Determine the (x, y) coordinate at the center of the cell enclosing the given text.  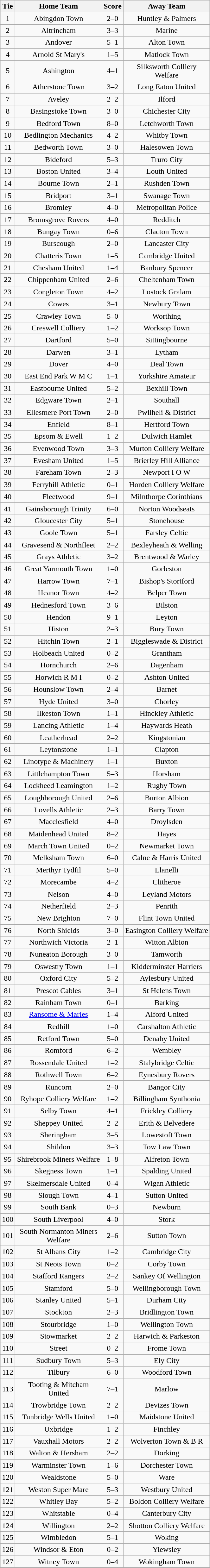
Dorchester Town (167, 1465)
Penrith (167, 906)
Skegness Town (59, 1171)
44 (8, 545)
Bedlington Mechanics (59, 135)
Dagenham (167, 665)
1–6 (112, 1465)
22 (8, 280)
Lancaster City (167, 244)
Basingstoke Town (59, 111)
Kingstonian (167, 738)
Lowestoft Town (167, 1135)
42 (8, 521)
Weston Super Mare (59, 1489)
Canterbury City (167, 1513)
63 (8, 774)
Sankey Of Wellington (167, 1276)
8–1 (112, 424)
Tow Law Town (167, 1147)
49 (8, 605)
121 (8, 1489)
Uxbridge (59, 1429)
15 (8, 196)
Morecambe (59, 882)
Gravesend & Northfleet (59, 545)
Alfreton Town (167, 1159)
70 (8, 858)
Stamford (59, 1288)
56 (8, 689)
3 (8, 42)
102 (8, 1252)
Wellington Town (167, 1324)
Belper Town (167, 593)
Banbury Spencer (167, 268)
Brentwood & Warley (167, 557)
52 (8, 641)
Evenwood Town (59, 448)
48 (8, 593)
Rainham Town (59, 1003)
8 (8, 111)
Hednesford Town (59, 605)
64 (8, 786)
8–2 (112, 834)
Spalding United (167, 1171)
Oxford City (59, 978)
Great Yarmouth Town (59, 569)
Halesowen Town (167, 147)
Leyland Motors (167, 894)
97 (8, 1183)
118 (8, 1453)
Biggleswade & District (167, 641)
Lostock Gralam (167, 292)
Northwich Victoria (59, 942)
Tilbury (59, 1372)
1–8 (112, 1159)
Bedford Town (59, 123)
Tie (8, 6)
94 (8, 1147)
Flint Town United (167, 918)
Ely City (167, 1360)
Boldon Colliery Welfare (167, 1501)
Horwich R M I (59, 677)
Shildon (59, 1147)
Billingham Synthonia (167, 1099)
Goole Town (59, 533)
Alford United (167, 1015)
Clitheroe (167, 882)
103 (8, 1264)
Wimbledon (59, 1538)
65 (8, 798)
Chesham United (59, 268)
100 (8, 1219)
Score (112, 6)
Kidderminster Harriers (167, 966)
Cowes (59, 304)
Andover (59, 42)
Macclesfield (59, 822)
Wealdstone (59, 1477)
Truro City (167, 159)
Chorley (167, 701)
96 (8, 1171)
Nuneaton Borough (59, 954)
Sutton Town (167, 1235)
Leytonstone (59, 750)
Burton Albion (167, 798)
Barry Town (167, 810)
Burscough (59, 244)
Redditch (167, 220)
Ransome & Marles (59, 1015)
109 (8, 1336)
Hertford Town (167, 424)
74 (8, 906)
24 (8, 304)
Prescot Cables (59, 990)
10 (8, 135)
Evesham United (59, 460)
Whitstable (59, 1513)
Home Team (59, 6)
Gloucester City (59, 521)
41 (8, 509)
30 (8, 376)
Shotton Colliery Welfare (167, 1526)
Bishop's Stortford (167, 581)
113 (8, 1389)
47 (8, 581)
South Normanton Miners Welfare (59, 1235)
Windsor & Eton (59, 1550)
Redhill (59, 1027)
105 (8, 1288)
3–4 (112, 172)
Selby Town (59, 1111)
7 (8, 99)
Newport I O W (167, 472)
Bilston (167, 605)
12 (8, 159)
75 (8, 918)
60 (8, 738)
Woodford Town (167, 1372)
54 (8, 665)
Stowmarket (59, 1336)
Altrincham (59, 30)
Chippenham United (59, 280)
Abingdon Town (59, 18)
Bridlington Town (167, 1312)
Bexhill Town (167, 388)
Rushden Town (167, 184)
84 (8, 1027)
124 (8, 1526)
51 (8, 629)
25 (8, 316)
Haywards Heath (167, 725)
Silksworth Colliery Welfare (167, 71)
Lancing Athletic (59, 725)
Frome Town (167, 1348)
Yiewsley (167, 1550)
34 (8, 424)
Wellingborough Town (167, 1288)
81 (8, 990)
Stanley United (59, 1300)
26 (8, 328)
East End Park W M C (59, 376)
Gainsborough Trinity (59, 509)
17 (8, 220)
99 (8, 1207)
Bridport (59, 196)
33 (8, 412)
Romford (59, 1051)
Tooting & Mitcham United (59, 1389)
Ilford (167, 99)
Dover (59, 364)
119 (8, 1465)
Rothwell Town (59, 1075)
Frickley Colliery (167, 1111)
Witney Town (59, 1562)
Louth United (167, 172)
93 (8, 1135)
Oswestry Town (59, 966)
Metropolitan Police (167, 208)
89 (8, 1087)
South Bank (59, 1207)
Maidenhead United (59, 834)
Huntley & Palmers (167, 18)
Leatherhead (59, 738)
Dartford (59, 340)
45 (8, 557)
19 (8, 244)
115 (8, 1417)
83 (8, 1015)
Congleton Town (59, 292)
2 (8, 30)
Wolverton Town & B R (167, 1441)
122 (8, 1501)
Bourne Town (59, 184)
Runcorn (59, 1087)
Vauxhall Motors (59, 1441)
4 (8, 54)
Norton Woodseats (167, 509)
0–3 (112, 1207)
Clapton (167, 750)
Durham City (167, 1300)
5 (8, 71)
Barking (167, 1003)
Murton Colliery Welfare (167, 448)
Stalybridge Celtic (167, 1063)
Whitby Town (167, 135)
68 (8, 834)
117 (8, 1441)
29 (8, 364)
Lytham (167, 352)
Clacton Town (167, 232)
Newbury Town (167, 304)
Westbury United (167, 1489)
32 (8, 400)
Lovells Athletic (59, 810)
8–0 (112, 123)
Fareham Town (59, 472)
Deal Town (167, 364)
Merthyr Tydfil (59, 870)
Yorkshire Amateur (167, 376)
Warminster Town (59, 1465)
76 (8, 930)
Willington (59, 1526)
0–6 (112, 232)
59 (8, 725)
82 (8, 1003)
Wigan Athletic (167, 1183)
6 (8, 87)
Hyde United (59, 701)
Aylesbury United (167, 978)
Lockheed Leamington (59, 786)
Ilkeston Town (59, 713)
Tunbridge Wells United (59, 1417)
Hounslow Town (59, 689)
Crawley Town (59, 316)
Brierley Hill Alliance (167, 460)
Witton Albion (167, 942)
80 (8, 978)
Marine (167, 30)
13 (8, 172)
2–4 (112, 689)
55 (8, 677)
Creswell Colliery (59, 328)
Edgware Town (59, 400)
73 (8, 894)
Sudbury Town (59, 1360)
62 (8, 762)
Boston United (59, 172)
Littlehampton Town (59, 774)
Histon (59, 629)
Chatteris Town (59, 256)
New Brighton (59, 918)
21 (8, 268)
112 (8, 1372)
120 (8, 1477)
Sheppey United (59, 1123)
90 (8, 1099)
116 (8, 1429)
Away Team (167, 6)
58 (8, 713)
87 (8, 1063)
20 (8, 256)
23 (8, 292)
88 (8, 1075)
Whitley Bay (59, 1501)
Ellesmere Port Town (59, 412)
Corby Town (167, 1264)
126 (8, 1550)
Grays Athletic (59, 557)
Marlow (167, 1389)
Linotype & Machinery (59, 762)
85 (8, 1039)
Newburn (167, 1207)
Rossendale United (59, 1063)
Rugby Town (167, 786)
111 (8, 1360)
108 (8, 1324)
Eastbourne United (59, 388)
46 (8, 569)
114 (8, 1405)
77 (8, 942)
Barnet (167, 689)
Loughborough United (59, 798)
Cambridge City (167, 1252)
Horden Colliery Welfare (167, 484)
Heanor Town (59, 593)
50 (8, 617)
Southall (167, 400)
Epsom & Ewell (59, 436)
67 (8, 822)
Bedworth Town (59, 147)
Ware (167, 1477)
Retford Town (59, 1039)
66 (8, 810)
Long Eaton United (167, 87)
Hornchurch (59, 665)
Gorleston (167, 569)
27 (8, 340)
Grantham (167, 653)
125 (8, 1538)
Stockton (59, 1312)
3–6 (112, 605)
39 (8, 484)
Stafford Rangers (59, 1276)
Bromsgrove Rovers (59, 220)
Atherstone Town (59, 87)
Worthing (167, 316)
Easington Colliery Welfare (167, 930)
Sutton United (167, 1195)
40 (8, 497)
78 (8, 954)
Trowbridge Town (59, 1405)
Bungay Town (59, 232)
St Helens Town (167, 990)
Dulwich Hamlet (167, 436)
Street (59, 1348)
Harwich & Parkeston (167, 1336)
43 (8, 533)
Cambridge United (167, 256)
101 (8, 1235)
Bideford (59, 159)
72 (8, 882)
Slough Town (59, 1195)
36 (8, 448)
Stourbridge (59, 1324)
9 (8, 123)
38 (8, 472)
Maidstone United (167, 1417)
53 (8, 653)
3–5 (112, 1135)
Woking (167, 1538)
92 (8, 1123)
Ashton United (167, 677)
Hayes (167, 834)
South Liverpool (59, 1219)
Denaby United (167, 1039)
79 (8, 966)
Ryhope Colliery Welfare (59, 1099)
35 (8, 436)
Carshalton Athletic (167, 1027)
Skelmersdale United (59, 1183)
Enfield (59, 424)
Erith & Belvedere (167, 1123)
Farsley Celtic (167, 533)
14 (8, 184)
Netherfield (59, 906)
Stonehouse (167, 521)
Bangor City (167, 1087)
Fleetwood (59, 497)
Llanelli (167, 870)
North Shields (59, 930)
Eynesbury Rovers (167, 1075)
107 (8, 1312)
Nelson (59, 894)
37 (8, 460)
7–0 (112, 918)
Tamworth (167, 954)
Stork (167, 1219)
31 (8, 388)
Finchley (167, 1429)
Sittingbourne (167, 340)
Chichester City (167, 111)
Leyton (167, 617)
123 (8, 1513)
Shirebrook Miners Welfare (59, 1159)
Devizes Town (167, 1405)
71 (8, 870)
Cheltenham Town (167, 280)
Horsham (167, 774)
Ferryhill Athletic (59, 484)
Wembley (167, 1051)
104 (8, 1276)
11 (8, 147)
69 (8, 846)
Milnthorpe Corinthians (167, 497)
Bromley (59, 208)
Hendon (59, 617)
Droylsden (167, 822)
Calne & Harris United (167, 858)
95 (8, 1159)
Dorking (167, 1453)
Hitchin Town (59, 641)
57 (8, 701)
Matlock Town (167, 54)
61 (8, 750)
18 (8, 232)
Sheringham (59, 1135)
16 (8, 208)
Buxton (167, 762)
Bury Town (167, 629)
Arnold St Mary's (59, 54)
Letchworth Town (167, 123)
Worksop Town (167, 328)
Ashington (59, 71)
91 (8, 1111)
St Neots Town (59, 1264)
127 (8, 1562)
Darwen (59, 352)
28 (8, 352)
98 (8, 1195)
Newmarket Town (167, 846)
Hinckley Athletic (167, 713)
86 (8, 1051)
1 (8, 18)
110 (8, 1348)
Pwllheli & District (167, 412)
106 (8, 1300)
Harrow Town (59, 581)
Bexleyheath & Welling (167, 545)
Swanage Town (167, 196)
Aveley (59, 99)
March Town United (59, 846)
Walton & Hersham (59, 1453)
Alton Town (167, 42)
St Albans City (59, 1252)
Melksham Town (59, 858)
Holbeach United (59, 653)
Wokingham Town (167, 1562)
